Output the (X, Y) coordinate of the center of the cell containing the given text.  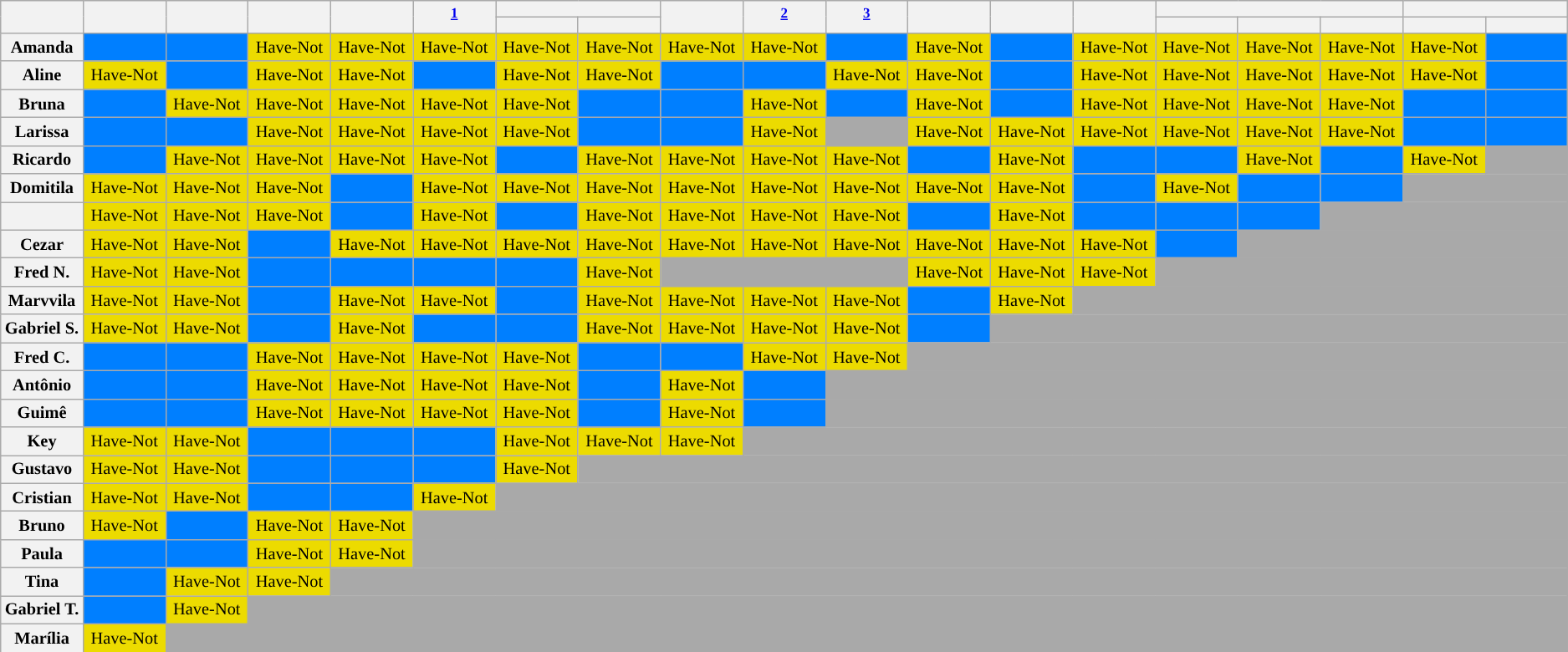
Bruno (42, 525)
Marília (42, 638)
Marvvila (42, 300)
Gabriel S. (42, 329)
Bruna (42, 104)
Key (42, 441)
2 (784, 17)
Fred N. (42, 273)
Fred C. (42, 357)
Guimê (42, 413)
Gabriel T. (42, 609)
Amanda (42, 47)
Ricardo (42, 160)
Paula (42, 553)
Gustavo (42, 469)
Larissa (42, 131)
Domitila (42, 188)
Cezar (42, 244)
1 (455, 17)
Antônio (42, 385)
Tina (42, 582)
3 (866, 17)
Cristian (42, 497)
Aline (42, 75)
